Search for the cell housing the specified text and yield its [X, Y] center coordinate. 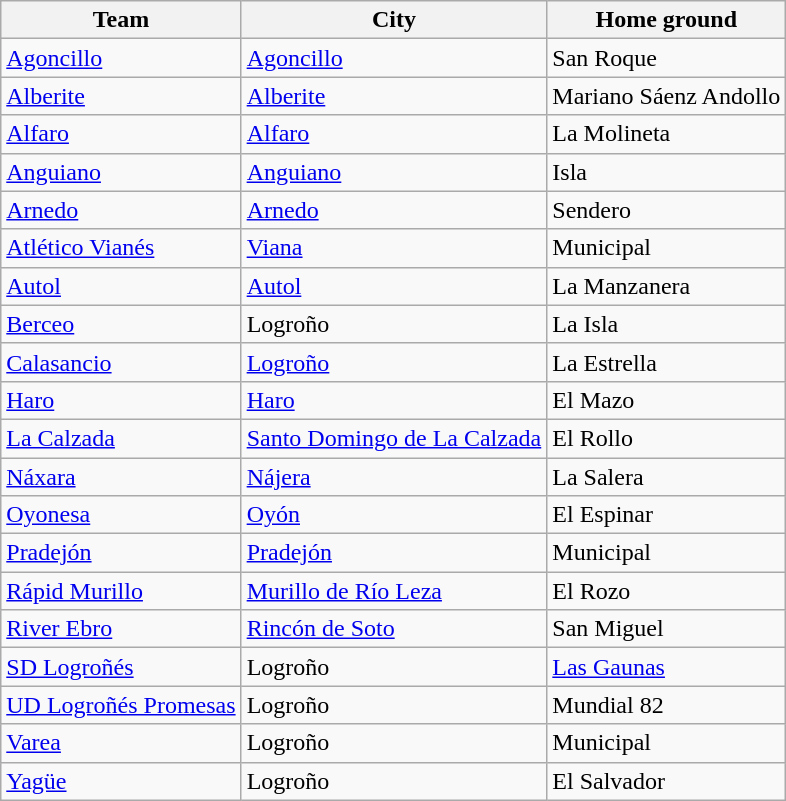
El Salvador [666, 781]
Mundial 82 [666, 705]
Team [121, 20]
Mariano Sáenz Andollo [666, 96]
Santo Domingo de La Calzada [394, 438]
Varea [121, 743]
La Molineta [666, 134]
River Ebro [121, 629]
Rápid Murillo [121, 591]
El Rozo [666, 591]
El Espinar [666, 515]
UD Logroñés Promesas [121, 705]
SD Logroñés [121, 667]
Viana [394, 248]
Sendero [666, 210]
La Calzada [121, 438]
San Roque [666, 58]
Náxara [121, 477]
Oyonesa [121, 515]
La Isla [666, 324]
Isla [666, 172]
Murillo de Río Leza [394, 591]
Calasancio [121, 362]
City [394, 20]
Nájera [394, 477]
Rincón de Soto [394, 629]
La Salera [666, 477]
San Miguel [666, 629]
La Manzanera [666, 286]
Oyón [394, 515]
El Mazo [666, 400]
Yagüe [121, 781]
Berceo [121, 324]
Atlético Vianés [121, 248]
El Rollo [666, 438]
Las Gaunas [666, 667]
La Estrella [666, 362]
Home ground [666, 20]
